Determine the (x, y) coordinate at the center of the cell enclosing the given text.  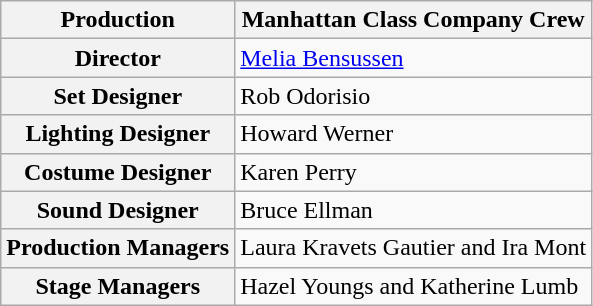
Lighting Designer (118, 134)
Production Managers (118, 248)
Set Designer (118, 96)
Manhattan Class Company Crew (414, 20)
Production (118, 20)
Costume Designer (118, 172)
Sound Designer (118, 210)
Rob Odorisio (414, 96)
Melia Bensussen (414, 58)
Director (118, 58)
Hazel Youngs and Katherine Lumb (414, 286)
Stage Managers (118, 286)
Bruce Ellman (414, 210)
Howard Werner (414, 134)
Laura Kravets Gautier and Ira Mont (414, 248)
Karen Perry (414, 172)
